Identify which cell holds the provided text, then report its (X, Y) central coordinate. 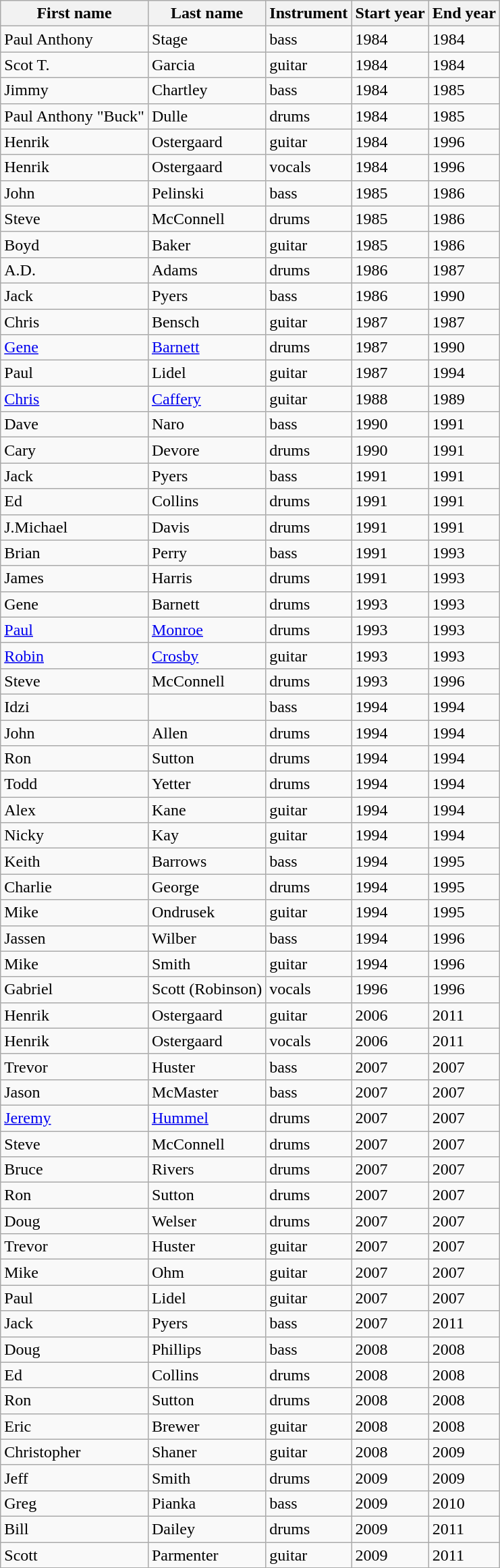
Pelinski (206, 193)
Hummel (206, 1118)
Scot T. (74, 65)
Rivers (206, 1170)
Perry (206, 553)
James (74, 578)
Devore (206, 450)
Harris (206, 578)
Paul Anthony "Buck" (74, 116)
Christopher (74, 1452)
Caffery (206, 399)
Brian (74, 553)
Paul Anthony (74, 39)
J.Michael (74, 527)
Bill (74, 1529)
Last name (206, 13)
Kay (206, 836)
1989 (464, 399)
2010 (464, 1503)
Keith (74, 861)
Parmenter (206, 1555)
Monroe (206, 630)
Scott (74, 1555)
Phillips (206, 1349)
Barrows (206, 861)
Dailey (206, 1529)
Robin (74, 655)
Welser (206, 1221)
Nicky (74, 836)
Instrument (309, 13)
George (206, 887)
Adams (206, 270)
Brewer (206, 1426)
Jimmy (74, 90)
Bruce (74, 1170)
Greg (74, 1503)
Jassen (74, 938)
Jason (74, 1092)
Shaner (206, 1452)
Scott (Robinson) (206, 990)
Cary (74, 450)
Eric (74, 1426)
Kane (206, 810)
Dave (74, 425)
Ohm (206, 1272)
Jeff (74, 1478)
Wilber (206, 938)
Jeremy (74, 1118)
A.D. (74, 270)
Garcia (206, 65)
Yetter (206, 784)
Dulle (206, 116)
End year (464, 13)
Pianka (206, 1503)
Stage (206, 39)
1988 (390, 399)
Gabriel (74, 990)
Crosby (206, 655)
Charlie (74, 887)
Idzi (74, 707)
McMaster (206, 1092)
Davis (206, 527)
Naro (206, 425)
Bensch (206, 322)
Alex (74, 810)
Baker (206, 244)
Ondrusek (206, 913)
Todd (74, 784)
Boyd (74, 244)
Start year (390, 13)
Allen (206, 732)
First name (74, 13)
Chartley (206, 90)
